For the text-containing cell, return its midpoint in (X, Y) coordinate format. 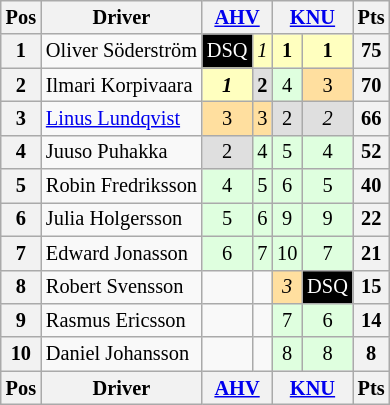
Rasmus Ericsson (122, 320)
66 (372, 118)
52 (372, 152)
Robert Svensson (122, 287)
75 (372, 51)
Ilmari Korpivaara (122, 85)
Linus Lundqvist (122, 118)
Oliver Söderström (122, 51)
40 (372, 186)
Juuso Puhakka (122, 152)
22 (372, 219)
70 (372, 85)
Robin Fredriksson (122, 186)
Edward Jonasson (122, 253)
Julia Holgersson (122, 219)
14 (372, 320)
15 (372, 287)
Daniel Johansson (122, 354)
21 (372, 253)
